Search for the cell housing the specified text and yield its (X, Y) center coordinate. 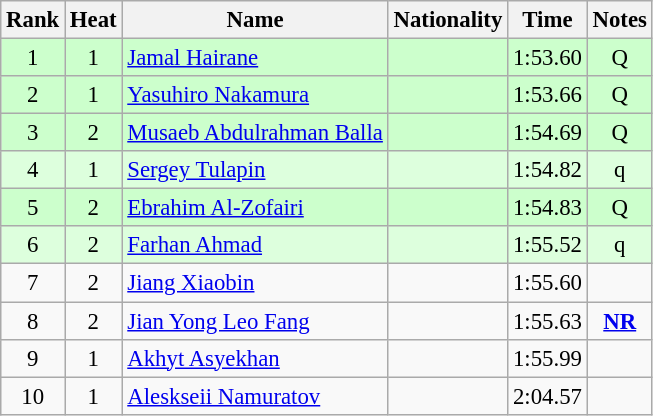
Jiang Xiaobin (255, 283)
3 (33, 133)
Ebrahim Al-Zofairi (255, 208)
Heat (94, 20)
Musaeb Abdulrahman Balla (255, 133)
Jian Yong Leo Fang (255, 321)
Rank (33, 20)
Time (548, 20)
1:54.82 (548, 170)
1:55.52 (548, 245)
Jamal Hairane (255, 58)
1:54.69 (548, 133)
2:04.57 (548, 396)
Farhan Ahmad (255, 245)
1:54.83 (548, 208)
Name (255, 20)
Sergey Tulapin (255, 170)
4 (33, 170)
Aleskseii Namuratov (255, 396)
9 (33, 358)
7 (33, 283)
5 (33, 208)
1:55.60 (548, 283)
10 (33, 396)
Notes (620, 20)
Yasuhiro Nakamura (255, 95)
1:53.60 (548, 58)
8 (33, 321)
1:53.66 (548, 95)
1:55.63 (548, 321)
6 (33, 245)
Akhyt Asyekhan (255, 358)
NR (620, 321)
Nationality (448, 20)
1:55.99 (548, 358)
